Return the [x, y] coordinate for the center point of the cell that contains the specified text.  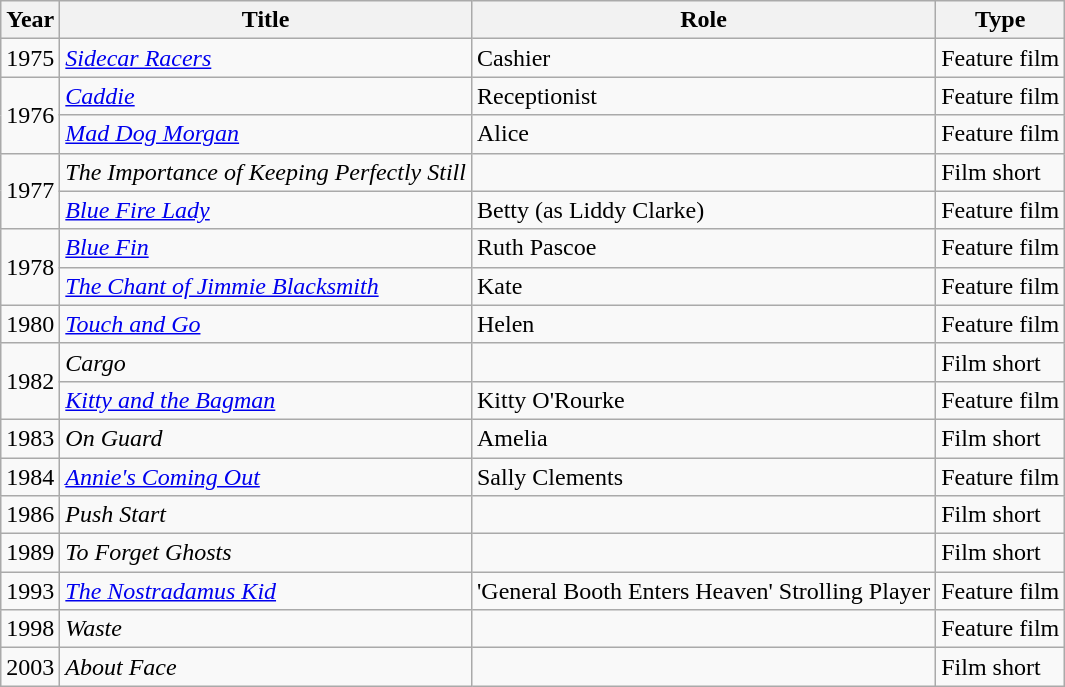
1986 [30, 515]
1976 [30, 115]
Cashier [703, 58]
1984 [30, 477]
1983 [30, 438]
Helen [703, 324]
1980 [30, 324]
Push Start [266, 515]
Kitty O'Rourke [703, 400]
Type [1000, 20]
Alice [703, 134]
Waste [266, 629]
The Chant of Jimmie Blacksmith [266, 286]
1977 [30, 191]
Title [266, 20]
Kitty and the Bagman [266, 400]
2003 [30, 667]
Caddie [266, 96]
Annie's Coming Out [266, 477]
The Importance of Keeping Perfectly Still [266, 172]
Receptionist [703, 96]
Year [30, 20]
On Guard [266, 438]
Sidecar Racers [266, 58]
1978 [30, 267]
Kate [703, 286]
The Nostradamus Kid [266, 591]
Betty (as Liddy Clarke) [703, 210]
1975 [30, 58]
1989 [30, 553]
To Forget Ghosts [266, 553]
1982 [30, 381]
1993 [30, 591]
'General Booth Enters Heaven' Strolling Player [703, 591]
About Face [266, 667]
Cargo [266, 362]
1998 [30, 629]
Blue Fin [266, 248]
Amelia [703, 438]
Role [703, 20]
Mad Dog Morgan [266, 134]
Sally Clements [703, 477]
Blue Fire Lady [266, 210]
Ruth Pascoe [703, 248]
Touch and Go [266, 324]
